Return [x, y] of the center of cell containing provided text 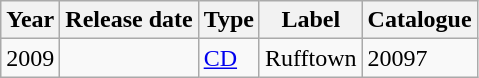
Release date [129, 20]
20097 [420, 58]
CD [228, 58]
Year [30, 20]
Catalogue [420, 20]
Label [310, 20]
Type [228, 20]
Rufftown [310, 58]
2009 [30, 58]
